Provide the (x, y) coordinate of the cell's center where the given text is located.  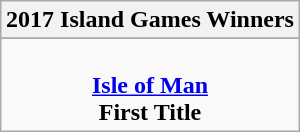
Isle of ManFirst Title (150, 85)
2017 Island Games Winners (150, 20)
